Extract the [x, y] coordinate from the center of the cell holding the provided text.  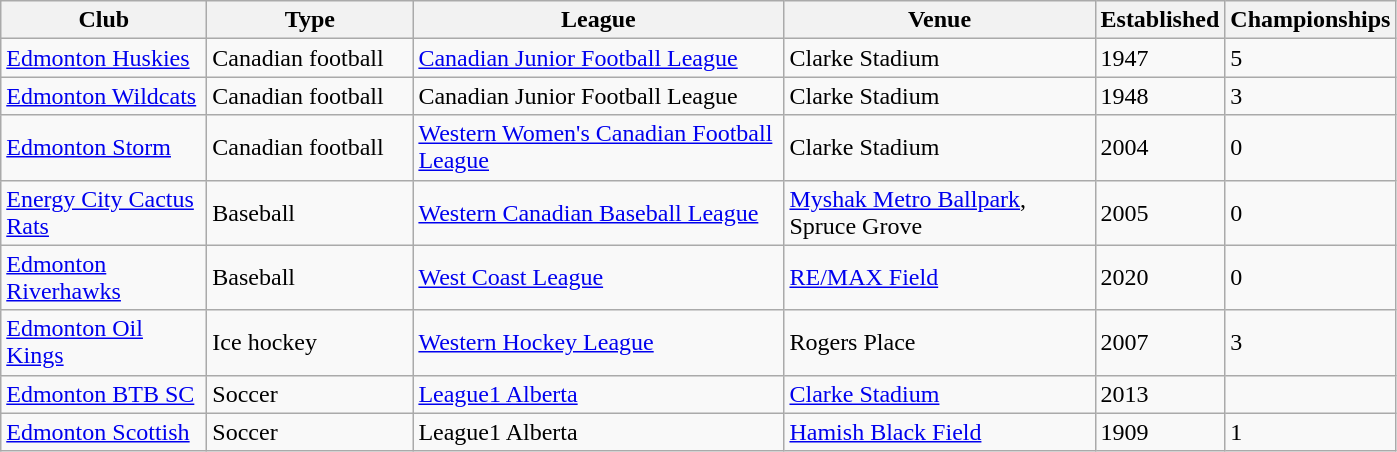
Ice hockey [310, 342]
1 [1310, 432]
Western Women's Canadian Football League [598, 148]
Edmonton Huskies [104, 58]
Type [310, 20]
Myshak Metro Ballpark, Spruce Grove [940, 212]
Club [104, 20]
Established [1160, 20]
2005 [1160, 212]
Western Hockey League [598, 342]
1947 [1160, 58]
Edmonton Storm [104, 148]
League [598, 20]
1948 [1160, 96]
Venue [940, 20]
Edmonton Scottish [104, 432]
5 [1310, 58]
Western Canadian Baseball League [598, 212]
Edmonton Oil Kings [104, 342]
2013 [1160, 394]
Rogers Place [940, 342]
Edmonton Riverhawks [104, 278]
RE/MAX Field [940, 278]
Hamish Black Field [940, 432]
2020 [1160, 278]
West Coast League [598, 278]
2007 [1160, 342]
Edmonton Wildcats [104, 96]
2004 [1160, 148]
Energy City Cactus Rats [104, 212]
1909 [1160, 432]
Championships [1310, 20]
Edmonton BTB SC [104, 394]
